Return the [x, y] coordinate for the center point of the cell that contains the specified text.  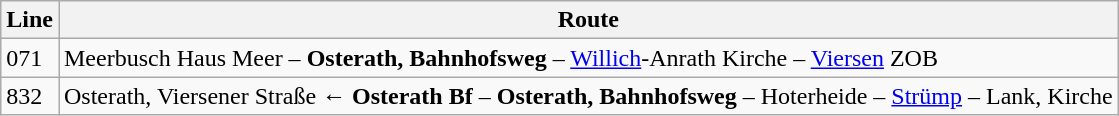
071 [30, 58]
Meerbusch Haus Meer – Osterath, Bahnhofsweg – Willich-Anrath Kirche – Viersen ZOB [588, 58]
Osterath, Viersener Straße ← Osterath Bf – Osterath, Bahnhofsweg – Hoterheide – Strümp – Lank, Kirche [588, 96]
832 [30, 96]
Line [30, 20]
Route [588, 20]
